Locate the cell with the specified text and output its [x, y] center coordinate. 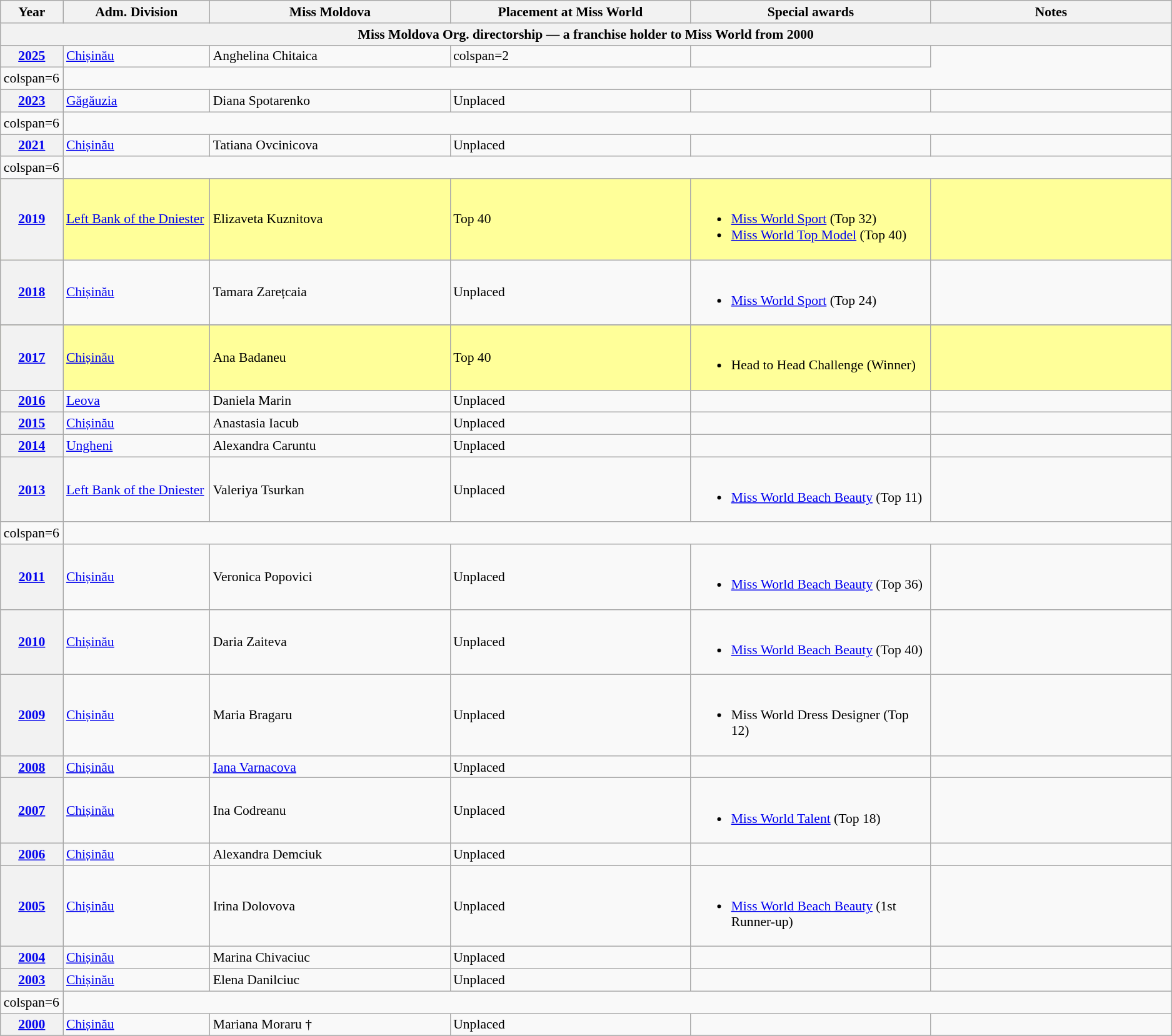
2019 [32, 219]
Ungheni [136, 446]
Marina Chivaciuc [330, 958]
Miss World Beach Beauty (Top 40) [811, 642]
Adm. Division [136, 12]
2015 [32, 424]
colspan=2 [570, 56]
Anastasia Iacub [330, 424]
Leova [136, 402]
Miss Moldova [330, 12]
Veronica Popovici [330, 577]
2007 [32, 810]
Anghelina Chitaica [330, 56]
Daniela Marin [330, 402]
2018 [32, 292]
Miss World Sport (Top 24) [811, 292]
2010 [32, 642]
Elena Danilciuc [330, 980]
Irina Dolovova [330, 906]
Valeriya Tsurkan [330, 489]
Miss World Sport (Top 32)Miss World Top Model (Top 40) [811, 219]
Year [32, 12]
Elizaveta Kuznitova [330, 219]
2008 [32, 767]
Miss World Beach Beauty (1st Runner-up) [811, 906]
Maria Bragaru [330, 715]
2016 [32, 402]
Miss World Beach Beauty (Top 11) [811, 489]
2005 [32, 906]
2021 [32, 146]
2004 [32, 958]
2013 [32, 489]
Daria Zaiteva [330, 642]
2000 [32, 1025]
2023 [32, 101]
Ana Badaneu [330, 357]
2009 [32, 715]
Mariana Moraru † [330, 1025]
Alexandra Demciuk [330, 855]
Găgăuzia [136, 101]
Ina Codreanu [330, 810]
2006 [32, 855]
Special awards [811, 12]
2025 [32, 56]
Miss World Dress Designer (Top 12) [811, 715]
Placement at Miss World [570, 12]
2017 [32, 357]
Miss World Talent (Top 18) [811, 810]
Iana Varnacova [330, 767]
Notes [1051, 12]
2003 [32, 980]
Miss World Beach Beauty (Top 36) [811, 577]
Alexandra Caruntu [330, 446]
Tatiana Ovcinicova [330, 146]
Head to Head Challenge (Winner) [811, 357]
2011 [32, 577]
2014 [32, 446]
Diana Spotarenko [330, 101]
Tamara Zarețcaia [330, 292]
Miss Moldova Org. directorship — a franchise holder to Miss World from 2000 [586, 34]
